Locate the cell with the specified text and output its [x, y] center coordinate. 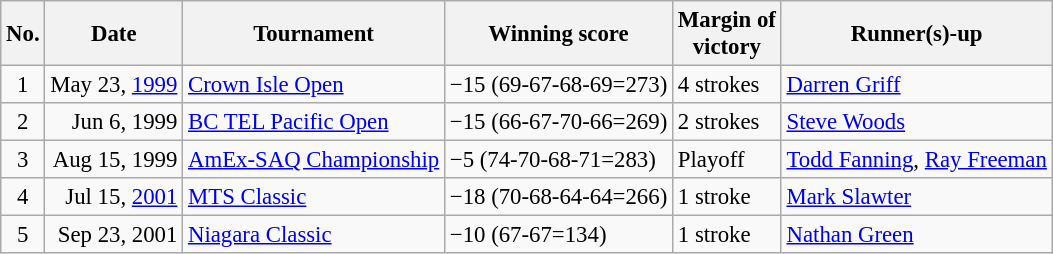
Tournament [314, 34]
Sep 23, 2001 [114, 235]
3 [23, 160]
Aug 15, 1999 [114, 160]
Jul 15, 2001 [114, 197]
MTS Classic [314, 197]
May 23, 1999 [114, 85]
Jun 6, 1999 [114, 122]
BC TEL Pacific Open [314, 122]
Winning score [559, 34]
Niagara Classic [314, 235]
Todd Fanning, Ray Freeman [916, 160]
4 strokes [728, 85]
Playoff [728, 160]
Margin ofvictory [728, 34]
−15 (66-67-70-66=269) [559, 122]
4 [23, 197]
2 [23, 122]
−10 (67-67=134) [559, 235]
No. [23, 34]
Runner(s)-up [916, 34]
Nathan Green [916, 235]
Crown Isle Open [314, 85]
−18 (70-68-64-64=266) [559, 197]
AmEx-SAQ Championship [314, 160]
Steve Woods [916, 122]
2 strokes [728, 122]
−15 (69-67-68-69=273) [559, 85]
Darren Griff [916, 85]
−5 (74-70-68-71=283) [559, 160]
Mark Slawter [916, 197]
Date [114, 34]
1 [23, 85]
5 [23, 235]
